Extract the (x, y) coordinate from the center of the cell holding the provided text.  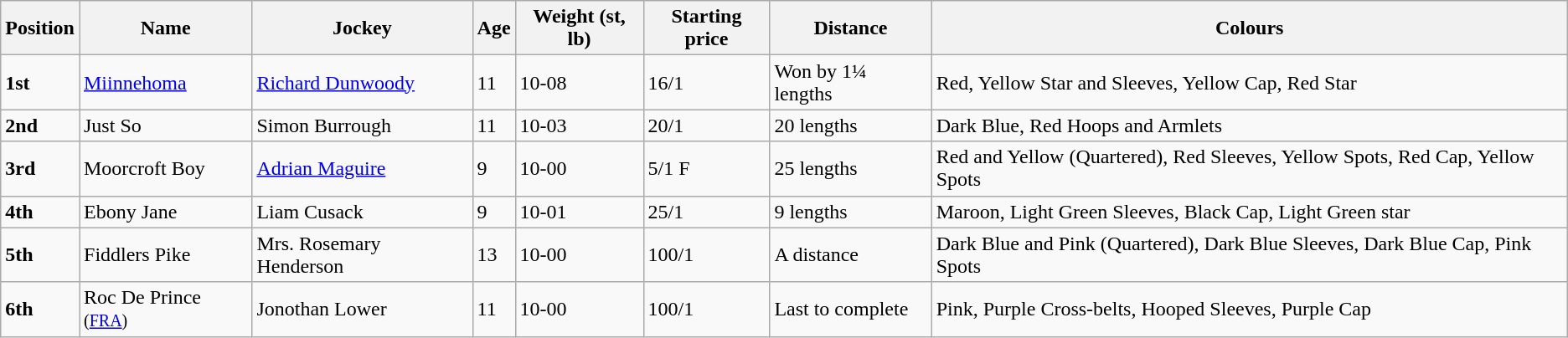
Colours (1250, 28)
Just So (165, 125)
Liam Cusack (362, 212)
Adrian Maguire (362, 169)
Position (40, 28)
3rd (40, 169)
5th (40, 254)
Last to complete (851, 310)
Distance (851, 28)
Starting price (707, 28)
16/1 (707, 82)
Red, Yellow Star and Sleeves, Yellow Cap, Red Star (1250, 82)
5/1 F (707, 169)
Maroon, Light Green Sleeves, Black Cap, Light Green star (1250, 212)
13 (494, 254)
Won by 1¼ lengths (851, 82)
4th (40, 212)
Richard Dunwoody (362, 82)
Dark Blue and Pink (Quartered), Dark Blue Sleeves, Dark Blue Cap, Pink Spots (1250, 254)
Roc De Prince (FRA) (165, 310)
1st (40, 82)
2nd (40, 125)
10-03 (580, 125)
Pink, Purple Cross-belts, Hooped Sleeves, Purple Cap (1250, 310)
Miinnehoma (165, 82)
Weight (st, lb) (580, 28)
Dark Blue, Red Hoops and Armlets (1250, 125)
10-08 (580, 82)
Fiddlers Pike (165, 254)
Moorcroft Boy (165, 169)
Age (494, 28)
25/1 (707, 212)
Name (165, 28)
10-01 (580, 212)
9 lengths (851, 212)
Jockey (362, 28)
Ebony Jane (165, 212)
20 lengths (851, 125)
6th (40, 310)
Simon Burrough (362, 125)
25 lengths (851, 169)
20/1 (707, 125)
Red and Yellow (Quartered), Red Sleeves, Yellow Spots, Red Cap, Yellow Spots (1250, 169)
Mrs. Rosemary Henderson (362, 254)
A distance (851, 254)
Jonothan Lower (362, 310)
